Locate the cell with the specified text and output its [x, y] center coordinate. 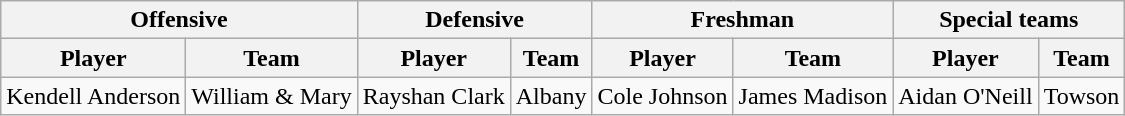
Cole Johnson [662, 96]
Offensive [179, 20]
Towson [1082, 96]
Freshman [742, 20]
Aidan O'Neill [966, 96]
James Madison [813, 96]
Special teams [1009, 20]
Rayshan Clark [434, 96]
William & Mary [272, 96]
Albany [551, 96]
Defensive [474, 20]
Kendell Anderson [94, 96]
